Find where the given text appears and provide that cell's center as (x, y) coordinate. 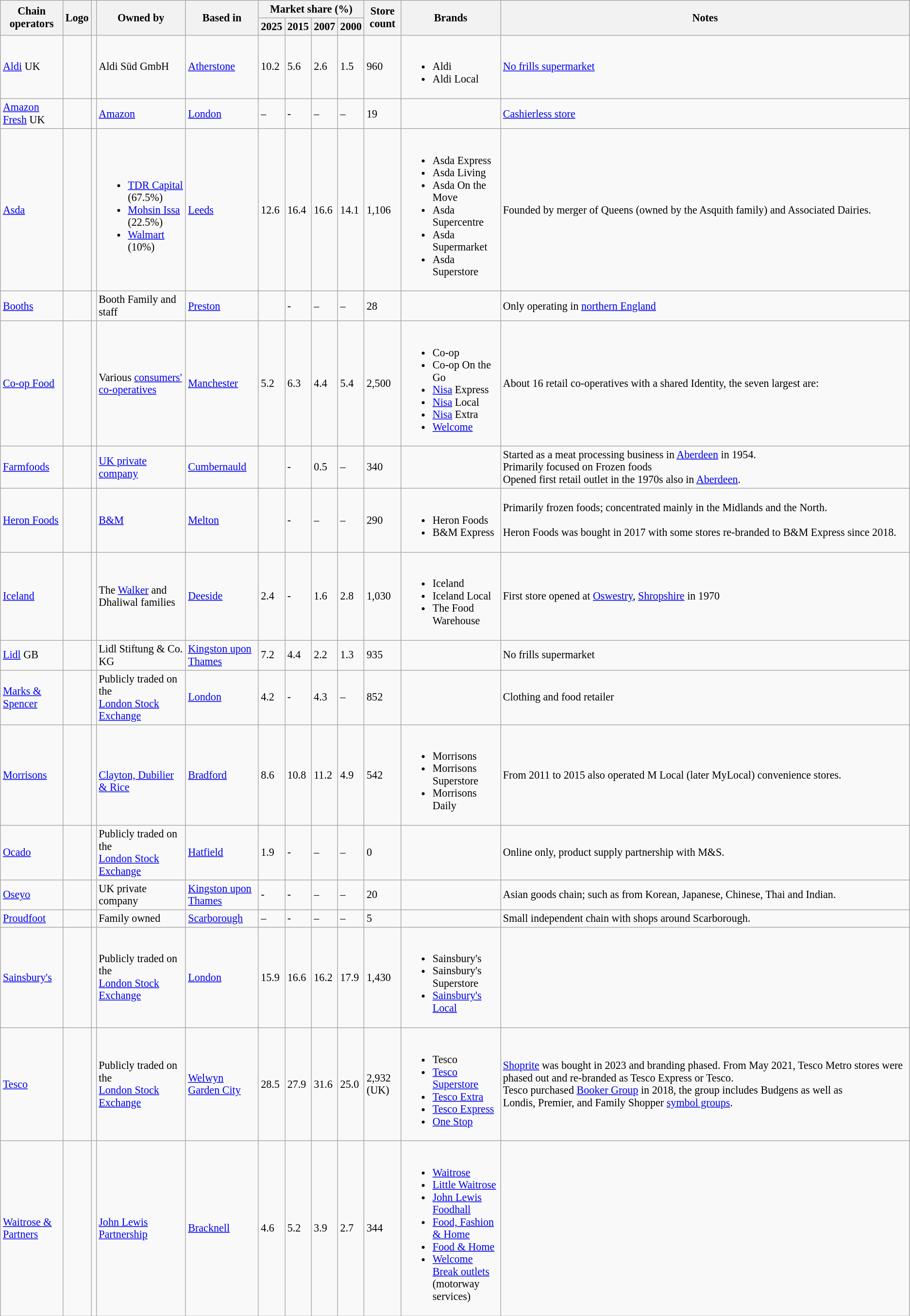
Store count (383, 17)
The Walker and Dhaliwal families (141, 596)
IcelandIceland LocalThe Food Warehouse (451, 596)
16.2 (324, 977)
Lidl Stiftung & Co. KG (141, 655)
11.2 (324, 775)
290 (383, 520)
5.6 (298, 67)
14.1 (351, 210)
28 (383, 306)
Ocado (32, 852)
TDR Capital (67.5%)Mohsin Issa (22.5%)Walmart (10%) (141, 210)
2.4 (271, 596)
Atherstone (222, 67)
Heron Foods (32, 520)
6.3 (298, 383)
0 (383, 852)
Sainsbury'sSainsbury's SuperstoreSainsbury's Local (451, 977)
344 (383, 1228)
852 (383, 697)
Started as a meat processing business in Aberdeen in 1954.Primarily focused on Frozen foodsOpened first retail outlet in the 1970s also in Aberdeen. (705, 467)
27.9 (298, 1084)
Aldi UK (32, 67)
2025 (271, 26)
From 2011 to 2015 also operated M Local (later MyLocal) convenience stores. (705, 775)
Lidl GB (32, 655)
2.7 (351, 1228)
Online only, product supply partnership with M&S. (705, 852)
John Lewis Partnership (141, 1228)
Co-opCo-op On the GoNisa ExpressNisa LocalNisa ExtraWelcome (451, 383)
Market share (%) (311, 9)
Morrisons (32, 775)
25.0 (351, 1084)
2.8 (351, 596)
4.6 (271, 1228)
4.9 (351, 775)
Bracknell (222, 1228)
1,030 (383, 596)
10.8 (298, 775)
4.2 (271, 697)
5 (383, 918)
28.5 (271, 1084)
2000 (351, 26)
Brands (451, 17)
Hatfield (222, 852)
Owned by (141, 17)
B&M (141, 520)
935 (383, 655)
Co-op Food (32, 383)
2,932 (UK) (383, 1084)
Leeds (222, 210)
1.5 (351, 67)
7.2 (271, 655)
Various consumers' co-operatives (141, 383)
Aldi Süd GmbH (141, 67)
Founded by merger of Queens (owned by the Asquith family) and Associated Dairies. (705, 210)
3.9 (324, 1228)
20 (383, 894)
Manchester (222, 383)
2007 (324, 26)
31.6 (324, 1084)
Amazon (141, 114)
Deeside (222, 596)
1.9 (271, 852)
2,500 (383, 383)
16.4 (298, 210)
5.4 (351, 383)
Bradford (222, 775)
Logo (77, 17)
Notes (705, 17)
8.6 (271, 775)
Scarborough (222, 918)
Asian goods chain; such as from Korean, Japanese, Chinese, Thai and Indian. (705, 894)
340 (383, 467)
Marks & Spencer (32, 697)
542 (383, 775)
Only operating in northern England (705, 306)
Welwyn Garden City (222, 1084)
TescoTesco SuperstoreTesco ExtraTesco ExpressOne Stop (451, 1084)
Cashierless store (705, 114)
Clayton, Dubilier & Rice (141, 775)
1,106 (383, 210)
2.6 (324, 67)
2015 (298, 26)
Iceland (32, 596)
12.6 (271, 210)
Asda (32, 210)
1.6 (324, 596)
1.3 (351, 655)
Chain operators (32, 17)
Cumbernauld (222, 467)
Farmfoods (32, 467)
Small independent chain with shops around Scarborough. (705, 918)
Based in (222, 17)
960 (383, 67)
Heron FoodsB&M Express (451, 520)
10.2 (271, 67)
Waitrose & Partners (32, 1228)
Melton (222, 520)
Amazon Fresh UK (32, 114)
Asda ExpressAsda LivingAsda On the MoveAsda SupercentreAsda SupermarketAsda Superstore (451, 210)
About 16 retail co-operatives with a shared Identity, the seven largest are: (705, 383)
1,430 (383, 977)
WaitroseLittle WaitroseJohn Lewis FoodhallFood, Fashion & HomeFood & HomeWelcome Break outlets(motorway services) (451, 1228)
17.9 (351, 977)
0.5 (324, 467)
Clothing and food retailer (705, 697)
First store opened at Oswestry, Shropshire in 1970 (705, 596)
Family owned (141, 918)
AldiAldi Local (451, 67)
15.9 (271, 977)
Proudfoot (32, 918)
MorrisonsMorrisons SuperstoreMorrisons Daily (451, 775)
Preston (222, 306)
19 (383, 114)
Booth Family and staff (141, 306)
Booths (32, 306)
Oseyo (32, 894)
2.2 (324, 655)
Tesco (32, 1084)
Sainsbury's (32, 977)
4.3 (324, 697)
